Detect which cell encompasses the target text, then output its (X, Y) center coordinate. 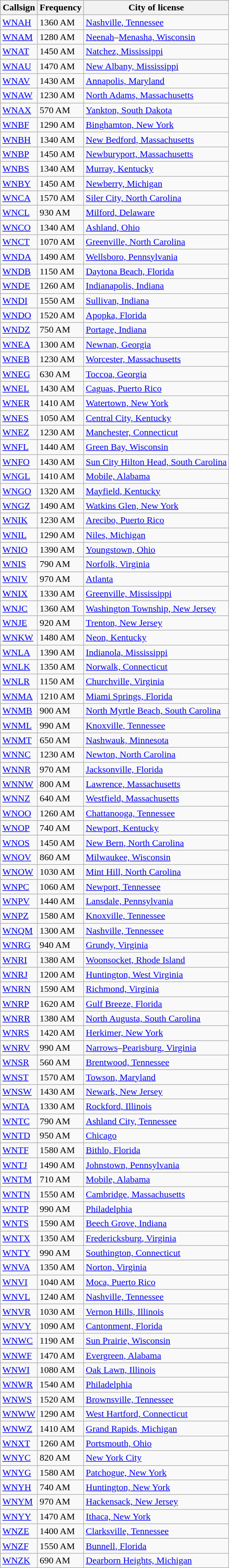
Portage, Indiana (156, 330)
Newport, Tennessee (156, 886)
WNEB (19, 359)
1080 AM (61, 1370)
North Adams, Massachusetts (156, 95)
Arecibo, Puerto Rico (156, 520)
WNTX (19, 1238)
Patchogue, New York (156, 1473)
New Albany, Mississippi (156, 66)
570 AM (61, 110)
Ithaca, New York (156, 1516)
Moca, Puerto Rico (156, 1282)
WNRS (19, 1033)
Yankton, South Dakota (156, 110)
WNNR (19, 769)
WNTA (19, 1106)
WNYC (19, 1458)
Bunnell, Florida (156, 1546)
Chattanooga, Tennessee (156, 813)
Newport, Kentucky (156, 828)
Manchester, Connecticut (156, 433)
Narrows–Pearisburg, Virginia (156, 1048)
WNTF (19, 1150)
Brentwood, Tennessee (156, 1062)
WNTC (19, 1121)
WNVR (19, 1311)
WNVY (19, 1326)
WNIK (19, 520)
WNKW (19, 637)
WNJC (19, 608)
WNSR (19, 1062)
Richmond, Virginia (156, 989)
WNXT (19, 1443)
Worcester, Massachusetts (156, 359)
690 AM (61, 1560)
Hackensack, New Jersey (156, 1502)
Beech Grove, Indiana (156, 1224)
Vernon Hills, Illinois (156, 1311)
Milford, Delaware (156, 213)
WNIV (19, 579)
820 AM (61, 1458)
Woonsocket, Rhode Island (156, 960)
WNWC (19, 1341)
WNRN (19, 989)
Newburyport, Massachusetts (156, 154)
WNBF (19, 125)
WNIO (19, 550)
WNPC (19, 886)
Dearborn Heights, Michigan (156, 1560)
WNTM (19, 1180)
WNPV (19, 901)
Oak Lawn, Illinois (156, 1370)
Huntington, New York (156, 1487)
WNIS (19, 564)
WNBP (19, 154)
WNNW (19, 784)
1050 AM (61, 418)
New Bern, North Carolina (156, 843)
Central City, Kentucky (156, 418)
WNER (19, 403)
1190 AM (61, 1341)
Bithlo, Florida (156, 1150)
640 AM (61, 799)
WNTP (19, 1209)
Jacksonville, Florida (156, 769)
Ashland City, Tennessee (156, 1121)
WNES (19, 418)
WNGL (19, 476)
Clarksville, Tennessee (156, 1531)
1620 AM (61, 1004)
WNVL (19, 1297)
WNDB (19, 271)
Miami Springs, Florida (156, 696)
WNAU (19, 66)
Brownsville, Tennessee (156, 1399)
WNIX (19, 593)
WNSW (19, 1092)
Rockford, Illinois (156, 1106)
Greenville, North Carolina (156, 242)
WNWF (19, 1355)
Greenville, Mississippi (156, 593)
WNTY (19, 1253)
1480 AM (61, 637)
WNLK (19, 667)
750 AM (61, 330)
WNWS (19, 1399)
Indianola, Mississippi (156, 652)
560 AM (61, 1062)
WNDZ (19, 330)
Binghamton, New York (156, 125)
WNDA (19, 257)
Churchville, Virginia (156, 682)
WNLR (19, 682)
WNST (19, 1077)
WNWI (19, 1370)
Southington, Connecticut (156, 1253)
Norfolk, Virginia (156, 564)
Watertown, New York (156, 403)
1240 AM (61, 1297)
Trenton, New Jersey (156, 623)
Atlanta (156, 579)
1090 AM (61, 1326)
WNAM (19, 37)
Johnstown, Pennsylvania (156, 1165)
WNAV (19, 81)
WNNC (19, 755)
Mint Hill, North Carolina (156, 872)
WNWW (19, 1414)
1070 AM (61, 242)
Portsmouth, Ohio (156, 1443)
1060 AM (61, 886)
WNEA (19, 344)
Chicago (156, 1136)
Annapolis, Maryland (156, 81)
WNCT (19, 242)
WNYG (19, 1473)
WNFO (19, 462)
630 AM (61, 374)
WNOS (19, 843)
Norwalk, Connecticut (156, 667)
West Hartford, Connecticut (156, 1414)
WNJE (19, 623)
Fredericksburg, Virginia (156, 1238)
WNYY (19, 1516)
WNPZ (19, 916)
1540 AM (61, 1385)
Towson, Maryland (156, 1077)
Nashwauk, Minnesota (156, 740)
WNMA (19, 696)
Apopka, Florida (156, 315)
WNAT (19, 52)
Norton, Virginia (156, 1267)
WNWZ (19, 1429)
WNCA (19, 198)
WNTD (19, 1136)
City of license (156, 8)
WNRG (19, 945)
Daytona Beach, Florida (156, 271)
1320 AM (61, 491)
920 AM (61, 623)
Evergreen, Alabama (156, 1355)
WNTN (19, 1194)
Youngstown, Ohio (156, 550)
WNEG (19, 374)
WNAW (19, 95)
WNRP (19, 1004)
WNOV (19, 857)
Huntington, West Virginia (156, 975)
Newark, New Jersey (156, 1092)
WNRI (19, 960)
WNOP (19, 828)
800 AM (61, 784)
Callsign (19, 8)
WNRJ (19, 975)
1280 AM (61, 37)
WNMT (19, 740)
WNRR (19, 1018)
Lansdale, Pennsylvania (156, 901)
WNTJ (19, 1165)
WNNZ (19, 799)
WNEL (19, 388)
New Bedford, Massachusetts (156, 139)
940 AM (61, 945)
WNML (19, 725)
Newton, North Carolina (156, 755)
Neenah–Menasha, Wisconsin (156, 37)
WNZK (19, 1560)
WNCO (19, 227)
WNBY (19, 184)
WNVA (19, 1267)
Washington Township, New Jersey (156, 608)
Sun Prairie, Wisconsin (156, 1341)
Watkins Glen, New York (156, 506)
930 AM (61, 213)
1040 AM (61, 1282)
WNOO (19, 813)
WNZF (19, 1546)
900 AM (61, 711)
WNZE (19, 1531)
WNAH (19, 22)
Natchez, Mississippi (156, 52)
WNDI (19, 301)
Sullivan, Indiana (156, 301)
WNGO (19, 491)
WNAX (19, 110)
Frequency (61, 8)
Murray, Kentucky (156, 169)
Caguas, Puerto Rico (156, 388)
Gulf Breeze, Florida (156, 1004)
Newnan, Georgia (156, 344)
WNQM (19, 931)
Green Bay, Wisconsin (156, 447)
Cambridge, Massachusetts (156, 1194)
WNVI (19, 1282)
Wellsboro, Pennsylvania (156, 257)
North Myrtle Beach, South Carolina (156, 711)
Grand Rapids, Michigan (156, 1429)
WNYH (19, 1487)
Mayfield, Kentucky (156, 491)
Neon, Kentucky (156, 637)
WNYM (19, 1502)
860 AM (61, 857)
Indianapolis, Indiana (156, 286)
Sun City Hilton Head, South Carolina (156, 462)
WNLA (19, 652)
650 AM (61, 740)
WNFL (19, 447)
1210 AM (61, 696)
Toccoa, Georgia (156, 374)
Siler City, North Carolina (156, 198)
1400 AM (61, 1531)
WNDE (19, 286)
New York City (156, 1458)
WNBH (19, 139)
1200 AM (61, 975)
Westfield, Massachusetts (156, 799)
Grundy, Virginia (156, 945)
1420 AM (61, 1033)
Herkimer, New York (156, 1033)
WNRV (19, 1048)
WNOW (19, 872)
WNEZ (19, 433)
Niles, Michigan (156, 535)
Cantonment, Florida (156, 1326)
WNTS (19, 1224)
Lawrence, Massachusetts (156, 784)
North Augusta, South Carolina (156, 1018)
WNDO (19, 315)
Milwaukee, Wisconsin (156, 857)
Newberry, Michigan (156, 184)
710 AM (61, 1180)
WNCL (19, 213)
WNGZ (19, 506)
WNIL (19, 535)
WNBS (19, 169)
Ashland, Ohio (156, 227)
WNMB (19, 711)
950 AM (61, 1136)
WNWR (19, 1385)
